Extract the (X, Y) coordinate from the center of the cell holding the provided text.  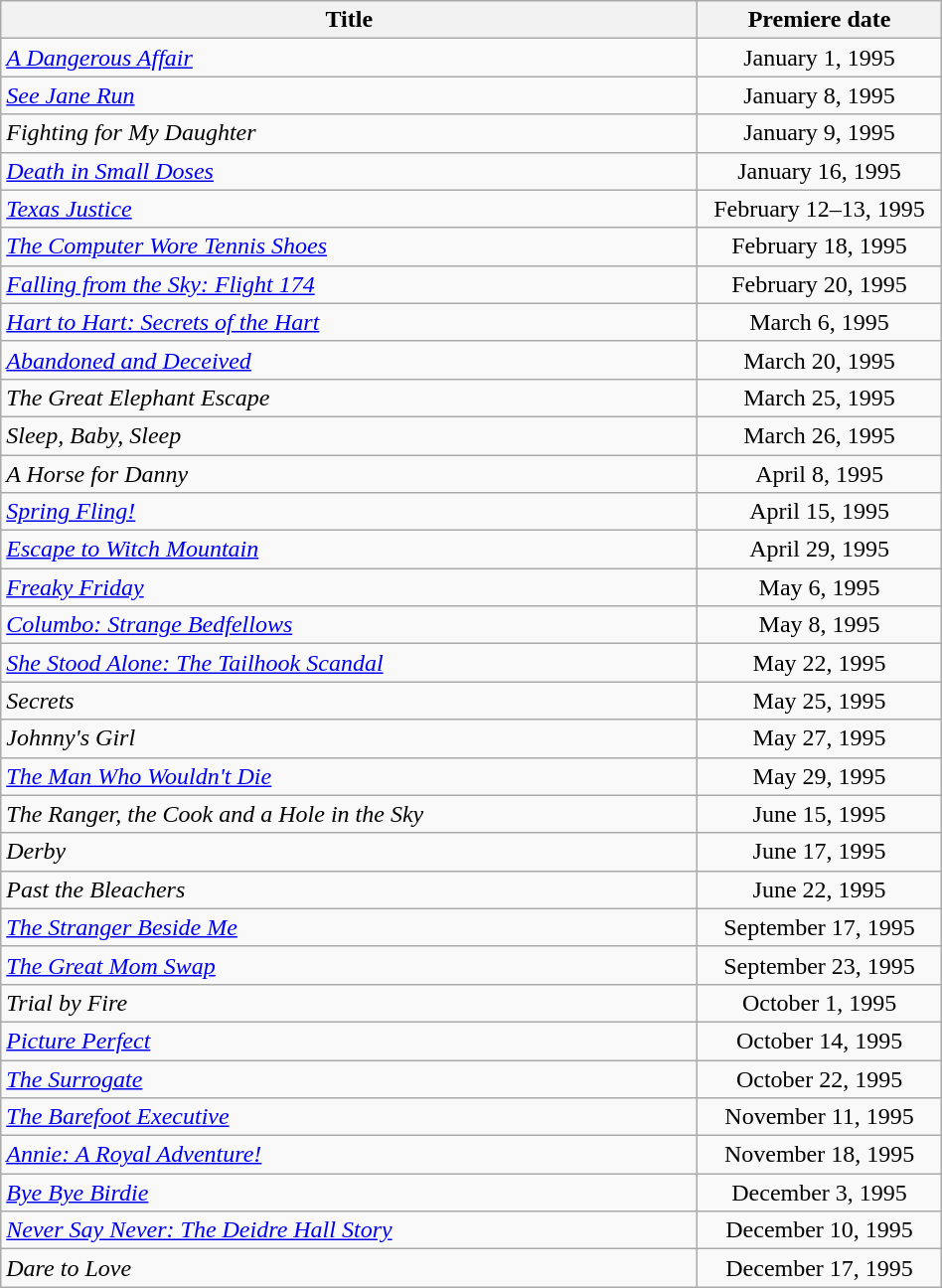
Annie: A Royal Adventure! (350, 1155)
May 8, 1995 (819, 625)
Death in Small Doses (350, 171)
May 27, 1995 (819, 738)
Dare to Love (350, 1268)
The Man Who Wouldn't Die (350, 776)
The Great Mom Swap (350, 965)
December 10, 1995 (819, 1230)
November 11, 1995 (819, 1117)
February 12–13, 1995 (819, 209)
January 16, 1995 (819, 171)
January 8, 1995 (819, 95)
Texas Justice (350, 209)
Premiere date (819, 20)
October 1, 1995 (819, 1003)
December 17, 1995 (819, 1268)
A Dangerous Affair (350, 58)
The Barefoot Executive (350, 1117)
Trial by Fire (350, 1003)
April 29, 1995 (819, 550)
December 3, 1995 (819, 1193)
Past the Bleachers (350, 889)
Derby (350, 852)
February 20, 1995 (819, 284)
January 9, 1995 (819, 133)
October 14, 1995 (819, 1041)
April 15, 1995 (819, 512)
June 15, 1995 (819, 814)
May 22, 1995 (819, 663)
The Surrogate (350, 1078)
March 20, 1995 (819, 360)
Abandoned and Deceived (350, 360)
February 18, 1995 (819, 246)
March 6, 1995 (819, 322)
June 17, 1995 (819, 852)
Fighting for My Daughter (350, 133)
June 22, 1995 (819, 889)
March 25, 1995 (819, 398)
The Stranger Beside Me (350, 927)
Title (350, 20)
The Computer Wore Tennis Shoes (350, 246)
May 29, 1995 (819, 776)
Hart to Hart: Secrets of the Hart (350, 322)
See Jane Run (350, 95)
November 18, 1995 (819, 1155)
Never Say Never: The Deidre Hall Story (350, 1230)
Columbo: Strange Bedfellows (350, 625)
Secrets (350, 701)
October 22, 1995 (819, 1078)
The Great Elephant Escape (350, 398)
April 8, 1995 (819, 474)
May 25, 1995 (819, 701)
September 23, 1995 (819, 965)
Freaky Friday (350, 587)
Bye Bye Birdie (350, 1193)
The Ranger, the Cook and a Hole in the Sky (350, 814)
Johnny's Girl (350, 738)
May 6, 1995 (819, 587)
January 1, 1995 (819, 58)
September 17, 1995 (819, 927)
She Stood Alone: The Tailhook Scandal (350, 663)
Sleep, Baby, Sleep (350, 435)
Spring Fling! (350, 512)
March 26, 1995 (819, 435)
A Horse for Danny (350, 474)
Picture Perfect (350, 1041)
Falling from the Sky: Flight 174 (350, 284)
Escape to Witch Mountain (350, 550)
